Output the (X, Y) coordinate of the center of the cell containing the given text.  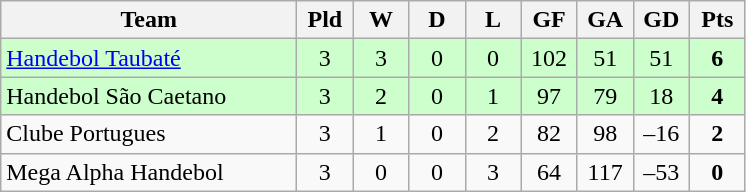
W (381, 20)
4 (717, 96)
Clube Portugues (149, 134)
6 (717, 58)
Pld (325, 20)
GF (549, 20)
98 (605, 134)
Pts (717, 20)
97 (549, 96)
Mega Alpha Handebol (149, 172)
D (437, 20)
79 (605, 96)
64 (549, 172)
–16 (661, 134)
–53 (661, 172)
Handebol Taubaté (149, 58)
GD (661, 20)
Team (149, 20)
82 (549, 134)
Handebol São Caetano (149, 96)
102 (549, 58)
117 (605, 172)
GA (605, 20)
18 (661, 96)
L (493, 20)
